Determine the (X, Y) coordinate at the center of the cell enclosing the given text.  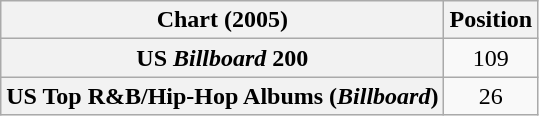
US Billboard 200 (222, 58)
Chart (2005) (222, 20)
109 (491, 58)
US Top R&B/Hip-Hop Albums (Billboard) (222, 96)
Position (491, 20)
26 (491, 96)
